Locate the cell with the specified text and output its (X, Y) center coordinate. 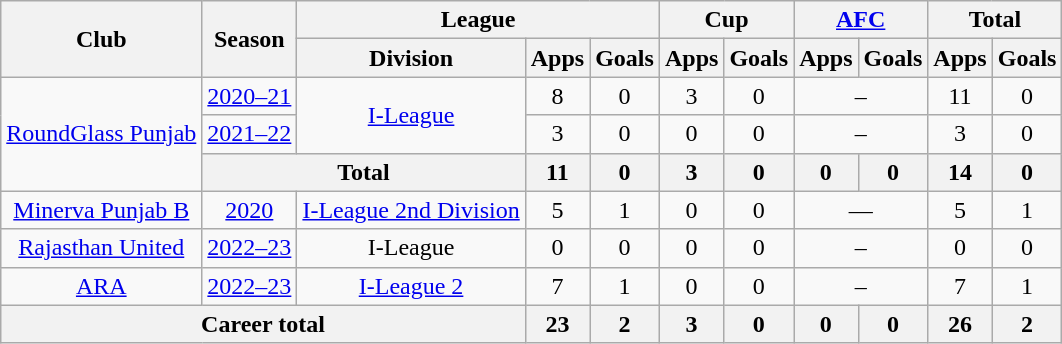
Division (411, 58)
Cup (726, 20)
Season (250, 39)
Rajasthan United (102, 248)
26 (960, 324)
ARA (102, 286)
Minerva Punjab B (102, 210)
— (861, 210)
23 (557, 324)
2020 (250, 210)
2020–21 (250, 96)
RoundGlass Punjab (102, 134)
8 (557, 96)
League (478, 20)
Club (102, 39)
AFC (861, 20)
2021–22 (250, 134)
14 (960, 172)
I-League 2nd Division (411, 210)
Career total (263, 324)
I-League 2 (411, 286)
